Scan for the cell matching the given text and deliver its (x, y) coordinate at center. 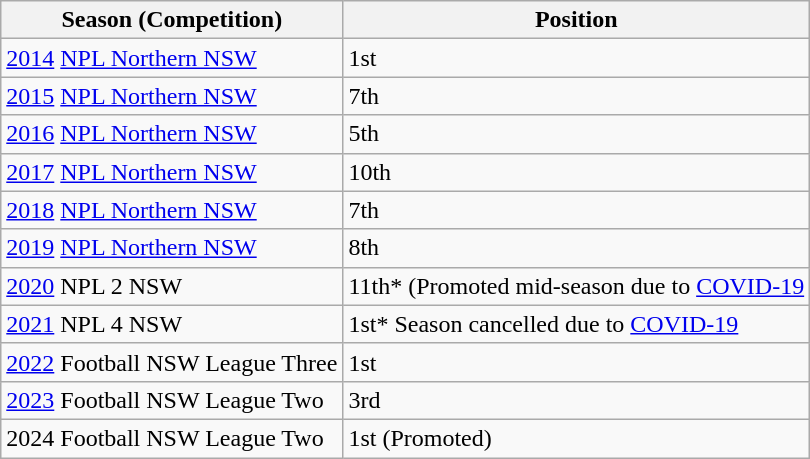
11th* (Promoted mid-season due to COVID-19 (576, 286)
10th (576, 172)
2019 NPL Northern NSW (172, 248)
2018 NPL Northern NSW (172, 210)
2020 NPL 2 NSW (172, 286)
2021 NPL 4 NSW (172, 324)
5th (576, 134)
Position (576, 20)
2022 Football NSW League Three (172, 362)
Season (Competition) (172, 20)
2015 NPL Northern NSW (172, 96)
2016 NPL Northern NSW (172, 134)
2014 NPL Northern NSW (172, 58)
2024 Football NSW League Two (172, 438)
2023 Football NSW League Two (172, 400)
3rd (576, 400)
1st (Promoted) (576, 438)
2017 NPL Northern NSW (172, 172)
8th (576, 248)
1st* Season cancelled due to COVID-19 (576, 324)
